Return (X, Y) of the center of cell containing provided text 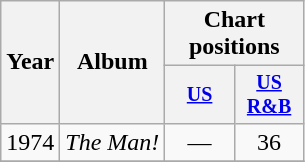
1974 (30, 142)
USR&B (268, 94)
US (200, 94)
Year (30, 62)
The Man! (112, 142)
Album (112, 62)
— (200, 142)
36 (268, 142)
Chart positions (234, 34)
